Extract the [x, y] coordinate from the center of the cell holding the provided text.  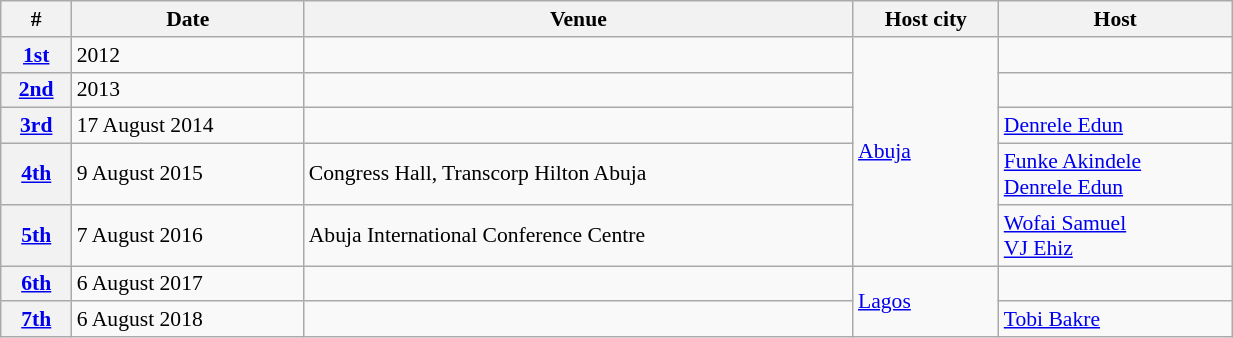
2012 [188, 55]
9 August 2015 [188, 174]
Wofai SamuelVJ Ehiz [1116, 236]
5th [36, 236]
Congress Hall, Transcorp Hilton Abuja [578, 174]
# [36, 19]
Date [188, 19]
Host city [926, 19]
7th [36, 320]
2013 [188, 90]
Funke AkindeleDenrele Edun [1116, 174]
Abuja International Conference Centre [578, 236]
3rd [36, 126]
Lagos [926, 302]
2nd [36, 90]
6th [36, 284]
Host [1116, 19]
Venue [578, 19]
1st [36, 55]
Tobi Bakre [1116, 320]
17 August 2014 [188, 126]
4th [36, 174]
7 August 2016 [188, 236]
6 August 2017 [188, 284]
Denrele Edun [1116, 126]
6 August 2018 [188, 320]
Abuja [926, 152]
